From the cell containing the given text, extract its center point as [X, Y] coordinate. 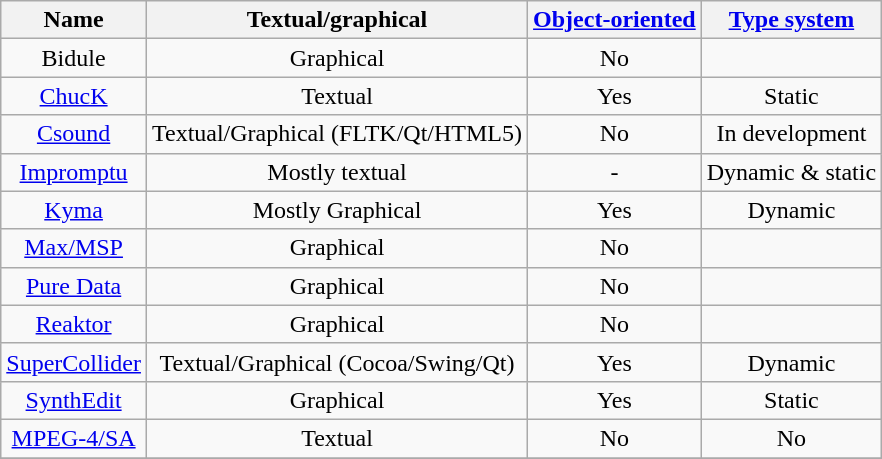
Kyma [74, 210]
In development [791, 134]
Mostly textual [336, 172]
MPEG-4/SA [74, 438]
Object-oriented [615, 20]
Pure Data [74, 286]
SuperCollider [74, 362]
Dynamic & static [791, 172]
Type system [791, 20]
Max/MSP [74, 248]
SynthEdit [74, 400]
Textual/Graphical (Cocoa/Swing/Qt) [336, 362]
Mostly Graphical [336, 210]
Name [74, 20]
Bidule [74, 58]
Textual/Graphical (FLTK/Qt/HTML5) [336, 134]
Reaktor [74, 324]
Textual/graphical [336, 20]
Csound [74, 134]
ChucK [74, 96]
Impromptu [74, 172]
- [615, 172]
